Locate the cell with the specified text and output its (X, Y) center coordinate. 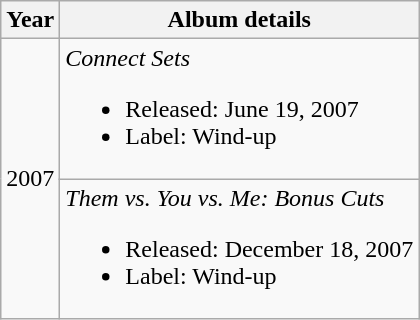
2007 (30, 179)
Connect SetsReleased: June 19, 2007Label: Wind-up (240, 109)
Them vs. You vs. Me: Bonus CutsReleased: December 18, 2007Label: Wind-up (240, 249)
Year (30, 20)
Album details (240, 20)
